Pinpoint the cell where the given text exists, returning its [X, Y] midpoint coordinate. 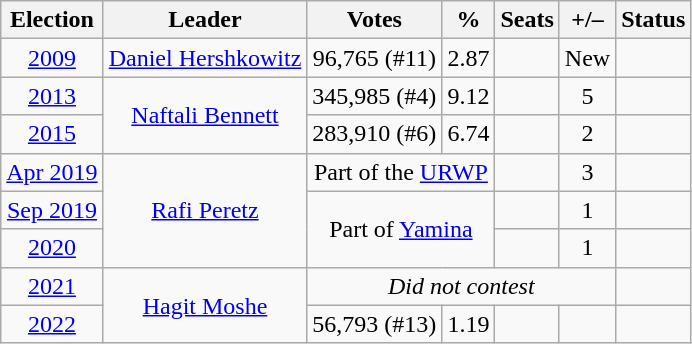
New [587, 58]
Part of the URWP [401, 172]
2009 [52, 58]
2013 [52, 96]
5 [587, 96]
Sep 2019 [52, 210]
% [468, 20]
2022 [52, 324]
2 [587, 134]
345,985 (#4) [374, 96]
Status [654, 20]
Rafi Peretz [205, 210]
Leader [205, 20]
283,910 (#6) [374, 134]
Hagit Moshe [205, 305]
Daniel Hershkowitz [205, 58]
2015 [52, 134]
Votes [374, 20]
Seats [527, 20]
Apr 2019 [52, 172]
96,765 (#11) [374, 58]
56,793 (#13) [374, 324]
Election [52, 20]
+/– [587, 20]
2021 [52, 286]
Naftali Bennett [205, 115]
3 [587, 172]
6.74 [468, 134]
Did not contest [462, 286]
1.19 [468, 324]
9.12 [468, 96]
2020 [52, 248]
2.87 [468, 58]
Part of Yamina [401, 229]
